Determine the (X, Y) coordinate at the center of the cell enclosing the given text.  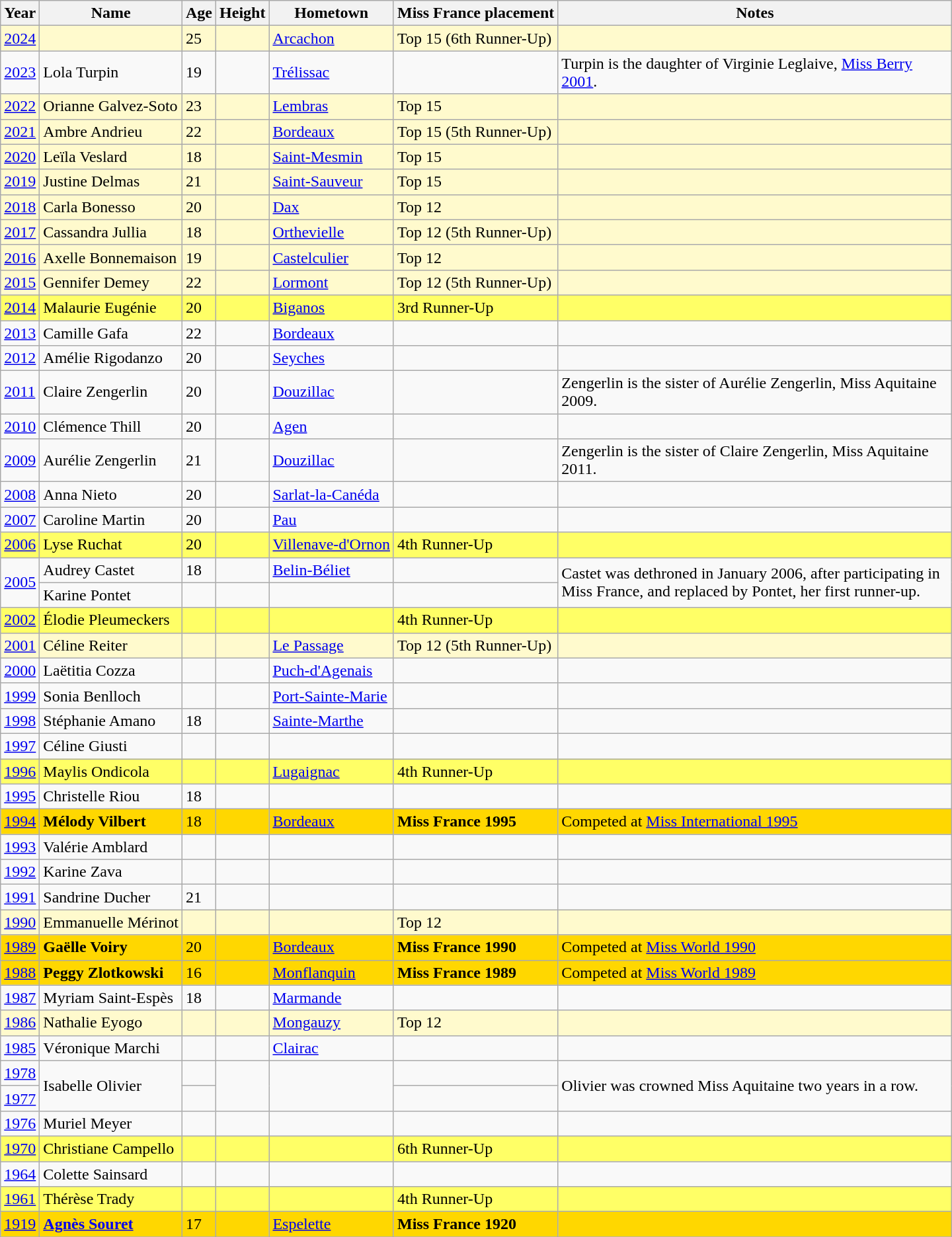
Isabelle Olivier (111, 1086)
Villenave-d'Ornon (332, 545)
Valérie Amblard (111, 847)
2007 (20, 520)
Maylis Ondicola (111, 772)
2017 (20, 232)
1988 (20, 973)
1961 (20, 1199)
1977 (20, 1098)
Seyches (332, 358)
Sonia Benlloch (111, 696)
1964 (20, 1174)
2020 (20, 157)
Caroline Martin (111, 520)
Castelculier (332, 257)
Lormont (332, 282)
Céline Reiter (111, 645)
Axelle Bonnemaison (111, 257)
2006 (20, 545)
Carla Bonesso (111, 207)
17 (198, 1224)
Christiane Campello (111, 1148)
Colette Sainsard (111, 1174)
Camille Gafa (111, 333)
Karine Zava (111, 872)
Monflanquin (332, 973)
Le Passage (332, 645)
1997 (20, 746)
Dax (332, 207)
Puch-d'Agenais (332, 670)
1995 (20, 797)
Gaëlle Voiry (111, 947)
2009 (20, 460)
Mongauzy (332, 1023)
Lembras (332, 106)
Emmanuelle Mérinot (111, 922)
1992 (20, 872)
Muriel Meyer (111, 1123)
Castet was dethroned in January 2006, after participating in Miss France, and replaced by Pontet, her first runner-up. (755, 582)
Name (111, 13)
Miss France placement (475, 13)
Espelette (332, 1224)
Aurélie Zengerlin (111, 460)
2000 (20, 670)
Audrey Castet (111, 570)
Lugaignac (332, 772)
Gennifer Demey (111, 282)
1970 (20, 1148)
Sarlat-la-Canéda (332, 495)
Marmande (332, 998)
Justine Delmas (111, 182)
2011 (20, 393)
Clairac (332, 1048)
6th Runner-Up (475, 1148)
1978 (20, 1073)
Stéphanie Amano (111, 721)
Lyse Ruchat (111, 545)
Élodie Pleumeckers (111, 620)
1990 (20, 922)
Karine Pontet (111, 595)
Claire Zengerlin (111, 393)
1919 (20, 1224)
2002 (20, 620)
2008 (20, 495)
Zengerlin is the sister of Claire Zengerlin, Miss Aquitaine 2011. (755, 460)
Sandrine Ducher (111, 897)
Miss France 1990 (475, 947)
Competed at Miss World 1990 (755, 947)
Agen (332, 426)
Arcachon (332, 38)
Belin-Béliet (332, 570)
2012 (20, 358)
2019 (20, 182)
Anna Nieto (111, 495)
Saint-Mesmin (332, 157)
2016 (20, 257)
Clémence Thill (111, 426)
1976 (20, 1123)
Lola Turpin (111, 73)
Port-Sainte-Marie (332, 696)
Miss France 1989 (475, 973)
1986 (20, 1023)
1999 (20, 696)
25 (198, 38)
Competed at Miss International 1995 (755, 822)
Turpin is the daughter of Virginie Leglaive, Miss Berry 2001. (755, 73)
Malaurie Eugénie (111, 307)
1998 (20, 721)
Top 15 (5th Runner-Up) (475, 132)
2021 (20, 132)
Age (198, 13)
Competed at Miss World 1989 (755, 973)
16 (198, 973)
Orianne Galvez-Soto (111, 106)
Olivier was crowned Miss Aquitaine two years in a row. (755, 1086)
Agnès Souret (111, 1224)
2022 (20, 106)
2001 (20, 645)
Nathalie Eyogo (111, 1023)
1991 (20, 897)
Christelle Riou (111, 797)
2005 (20, 582)
Laëtitia Cozza (111, 670)
Cassandra Jullia (111, 232)
1994 (20, 822)
1989 (20, 947)
Mélody Vilbert (111, 822)
3rd Runner-Up (475, 307)
2018 (20, 207)
Pau (332, 520)
23 (198, 106)
Thérèse Trady (111, 1199)
2015 (20, 282)
Hometown (332, 13)
2010 (20, 426)
Top 15 (6th Runner-Up) (475, 38)
Amélie Rigodanzo (111, 358)
Peggy Zlotkowski (111, 973)
Year (20, 13)
2023 (20, 73)
Véronique Marchi (111, 1048)
1993 (20, 847)
Trélissac (332, 73)
Ambre Andrieu (111, 132)
Notes (755, 13)
1996 (20, 772)
Zengerlin is the sister of Aurélie Zengerlin, Miss Aquitaine 2009. (755, 393)
1987 (20, 998)
Biganos (332, 307)
2013 (20, 333)
Orthevielle (332, 232)
Saint-Sauveur (332, 182)
Miss France 1995 (475, 822)
Céline Giusti (111, 746)
2024 (20, 38)
Leïla Veslard (111, 157)
Myriam Saint-Espès (111, 998)
Height (243, 13)
Miss France 1920 (475, 1224)
2014 (20, 307)
Sainte-Marthe (332, 721)
1985 (20, 1048)
